Scan for the cell matching the given text and deliver its [X, Y] coordinate at center. 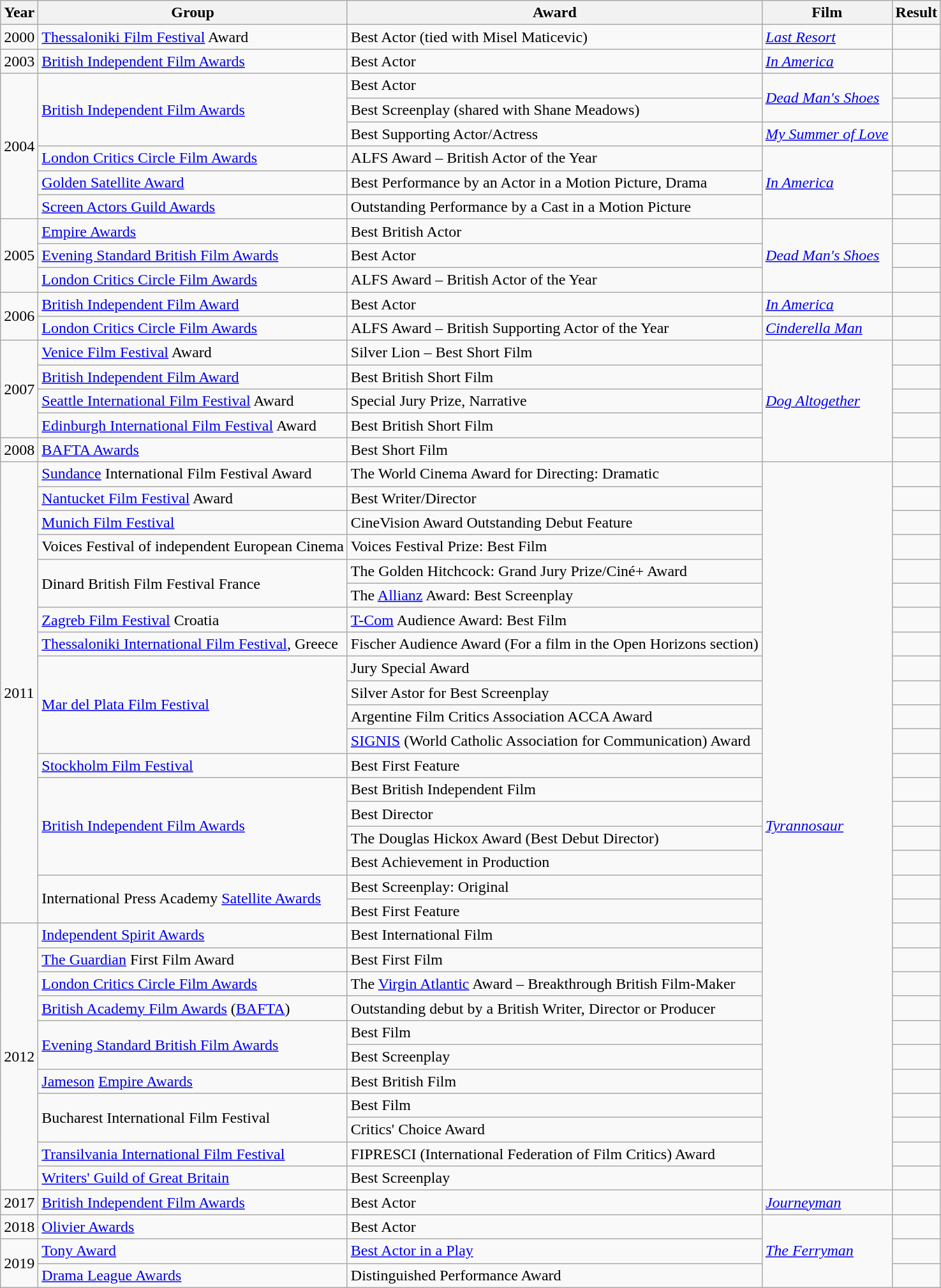
FIPRESCI (International Federation of Film Critics) Award [554, 1154]
2005 [19, 255]
The Allianz Award: Best Screenplay [554, 595]
Best International Film [554, 935]
Best Supporting Actor/Actress [554, 134]
Best Screenplay: Original [554, 887]
Fischer Audience Award (For a film in the Open Horizons section) [554, 644]
2006 [19, 316]
The Douglas Hickox Award (Best Debut Director) [554, 838]
Best First Film [554, 959]
T-Com Audience Award: Best Film [554, 619]
Special Jury Prize, Narrative [554, 401]
Distinguished Performance Award [554, 1275]
Outstanding Performance by a Cast in a Motion Picture [554, 207]
Thessaloniki International Film Festival, Greece [193, 644]
Voices Festival Prize: Best Film [554, 547]
Venice Film Festival Award [193, 353]
CineVision Award Outstanding Debut Feature [554, 522]
The Golden Hitchcock: Grand Jury Prize/Ciné+ Award [554, 571]
Journeyman [827, 1203]
Screen Actors Guild Awards [193, 207]
Seattle International Film Festival Award [193, 401]
Jameson Empire Awards [193, 1081]
The Ferryman [827, 1251]
Argentine Film Critics Association ACCA Award [554, 717]
Drama League Awards [193, 1275]
2017 [19, 1203]
Transilvania International Film Festival [193, 1154]
The Guardian First Film Award [193, 959]
Tyrannosaur [827, 826]
Edinburgh International Film Festival Award [193, 426]
Group [193, 13]
ALFS Award – British Supporting Actor of the Year [554, 329]
Munich Film Festival [193, 522]
Film [827, 13]
Silver Lion – Best Short Film [554, 353]
The Virgin Atlantic Award – Breakthrough British Film-Maker [554, 984]
2012 [19, 1056]
Cinderella Man [827, 329]
BAFTA Awards [193, 450]
Best Performance by an Actor in a Motion Picture, Drama [554, 182]
Nantucket Film Festival Award [193, 498]
Best Actor (tied with Misel Maticevic) [554, 37]
Voices Festival of independent European Cinema [193, 547]
Mar del Plata Film Festival [193, 704]
Best Director [554, 814]
Olivier Awards [193, 1227]
2004 [19, 146]
Jury Special Award [554, 668]
Outstanding debut by a British Writer, Director or Producer [554, 1008]
Best Short Film [554, 450]
The World Cinema Award for Directing: Dramatic [554, 474]
Dinard British Film Festival France [193, 583]
Writers' Guild of Great Britain [193, 1178]
Year [19, 13]
Bucharest International Film Festival [193, 1118]
2003 [19, 61]
Tony Award [193, 1251]
2011 [19, 693]
Last Resort [827, 37]
Critics' Choice Award [554, 1130]
Stockholm Film Festival [193, 766]
Best British Film [554, 1081]
Empire Awards [193, 231]
British Academy Film Awards (BAFTA) [193, 1008]
Best Achievement in Production [554, 862]
Best Actor in a Play [554, 1251]
2000 [19, 37]
Result [916, 13]
Golden Satellite Award [193, 182]
Zagreb Film Festival Croatia [193, 619]
Independent Spirit Awards [193, 935]
2008 [19, 450]
SIGNIS (World Catholic Association for Communication) Award [554, 741]
2019 [19, 1263]
My Summer of Love [827, 134]
Best Writer/Director [554, 498]
2007 [19, 389]
International Press Academy Satellite Awards [193, 899]
Silver Astor for Best Screenplay [554, 692]
Best British Independent Film [554, 790]
Dog Altogether [827, 401]
Best British Actor [554, 231]
Sundance International Film Festival Award [193, 474]
2018 [19, 1227]
Best Screenplay (shared with Shane Meadows) [554, 110]
Award [554, 13]
Thessaloniki Film Festival Award [193, 37]
